Detect which cell encompasses the target text, then output its (X, Y) center coordinate. 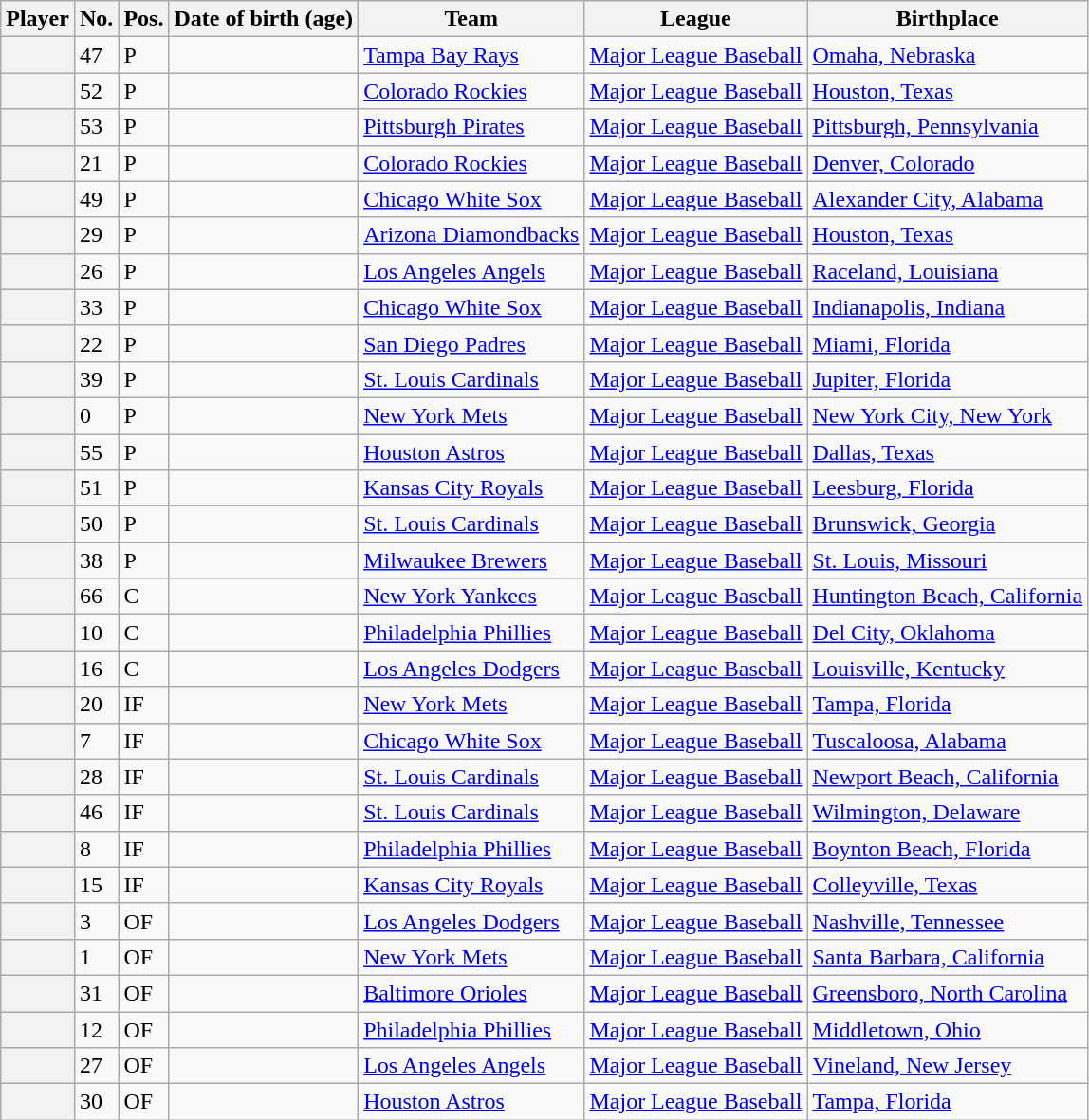
49 (96, 199)
Player (38, 19)
Boynton Beach, Florida (948, 849)
New York City, New York (948, 415)
66 (96, 597)
Colleyville, Texas (948, 885)
30 (96, 1102)
Middletown, Ohio (948, 1029)
Tuscaloosa, Alabama (948, 741)
Brunswick, Georgia (948, 524)
16 (96, 669)
Omaha, Nebraska (948, 55)
Birthplace (948, 19)
Team (471, 19)
Alexander City, Alabama (948, 199)
Pittsburgh, Pennsylvania (948, 127)
Baltimore Orioles (471, 993)
Miami, Florida (948, 343)
15 (96, 885)
Del City, Oklahoma (948, 633)
27 (96, 1066)
51 (96, 488)
Leesburg, Florida (948, 488)
20 (96, 705)
38 (96, 560)
12 (96, 1029)
Pittsburgh Pirates (471, 127)
28 (96, 777)
Indianapolis, Indiana (948, 307)
Louisville, Kentucky (948, 669)
Raceland, Louisiana (948, 271)
Santa Barbara, California (948, 957)
St. Louis, Missouri (948, 560)
No. (96, 19)
0 (96, 415)
26 (96, 271)
7 (96, 741)
Vineland, New Jersey (948, 1066)
50 (96, 524)
8 (96, 849)
Pos. (144, 19)
1 (96, 957)
53 (96, 127)
10 (96, 633)
New York Yankees (471, 597)
San Diego Padres (471, 343)
29 (96, 235)
55 (96, 452)
39 (96, 379)
League (696, 19)
Huntington Beach, California (948, 597)
21 (96, 163)
Date of birth (age) (264, 19)
22 (96, 343)
3 (96, 921)
Greensboro, North Carolina (948, 993)
31 (96, 993)
Wilmington, Delaware (948, 813)
33 (96, 307)
52 (96, 91)
Denver, Colorado (948, 163)
Jupiter, Florida (948, 379)
Dallas, Texas (948, 452)
47 (96, 55)
46 (96, 813)
Tampa Bay Rays (471, 55)
Milwaukee Brewers (471, 560)
Arizona Diamondbacks (471, 235)
Newport Beach, California (948, 777)
Nashville, Tennessee (948, 921)
